Pinpoint the cell where the given text exists, returning its [x, y] midpoint coordinate. 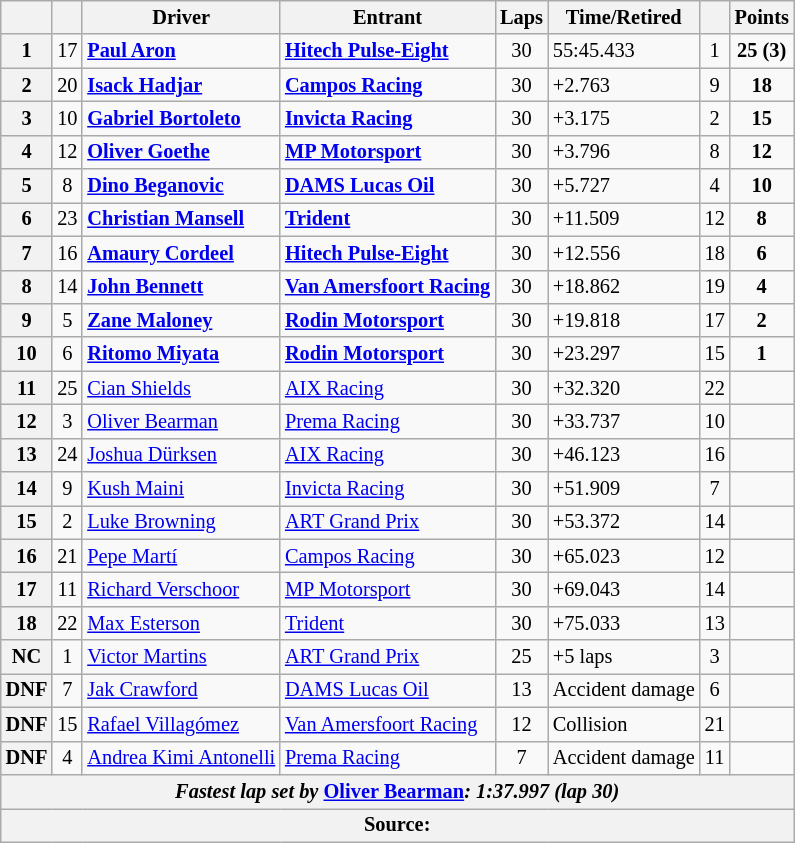
+23.297 [624, 354]
Zane Maloney [181, 320]
+69.043 [624, 589]
Oliver Bearman [181, 421]
+12.556 [624, 253]
Fastest lap set by Oliver Bearman: 1:37.997 (lap 30) [398, 791]
Dino Beganovic [181, 186]
+2.763 [624, 85]
55:45.433 [624, 51]
Cian Shields [181, 388]
+65.023 [624, 556]
Andrea Kimi Antonelli [181, 758]
Luke Browning [181, 522]
Rafael Villagómez [181, 724]
Jak Crawford [181, 690]
Driver [181, 17]
+3.796 [624, 152]
Richard Verschoor [181, 589]
Entrant [388, 17]
Victor Martins [181, 657]
+32.320 [624, 388]
23 [67, 219]
+5.727 [624, 186]
24 [67, 455]
Paul Aron [181, 51]
19 [715, 287]
+5 laps [624, 657]
Time/Retired [624, 17]
Joshua Dürksen [181, 455]
+51.909 [624, 489]
+18.862 [624, 287]
Max Esterson [181, 623]
Oliver Goethe [181, 152]
25 (3) [762, 51]
Collision [624, 724]
Ritomo Miyata [181, 354]
+33.737 [624, 421]
+46.123 [624, 455]
Points [762, 17]
NC [27, 657]
Christian Mansell [181, 219]
+3.175 [624, 118]
+53.372 [624, 522]
+19.818 [624, 320]
Gabriel Bortoleto [181, 118]
Amaury Cordeel [181, 253]
John Bennett [181, 287]
Pepe Martí [181, 556]
+75.033 [624, 623]
Kush Maini [181, 489]
Laps [522, 17]
Isack Hadjar [181, 85]
Source: [398, 825]
20 [67, 85]
+11.509 [624, 219]
